Find where the given text appears and provide that cell's center as [x, y] coordinate. 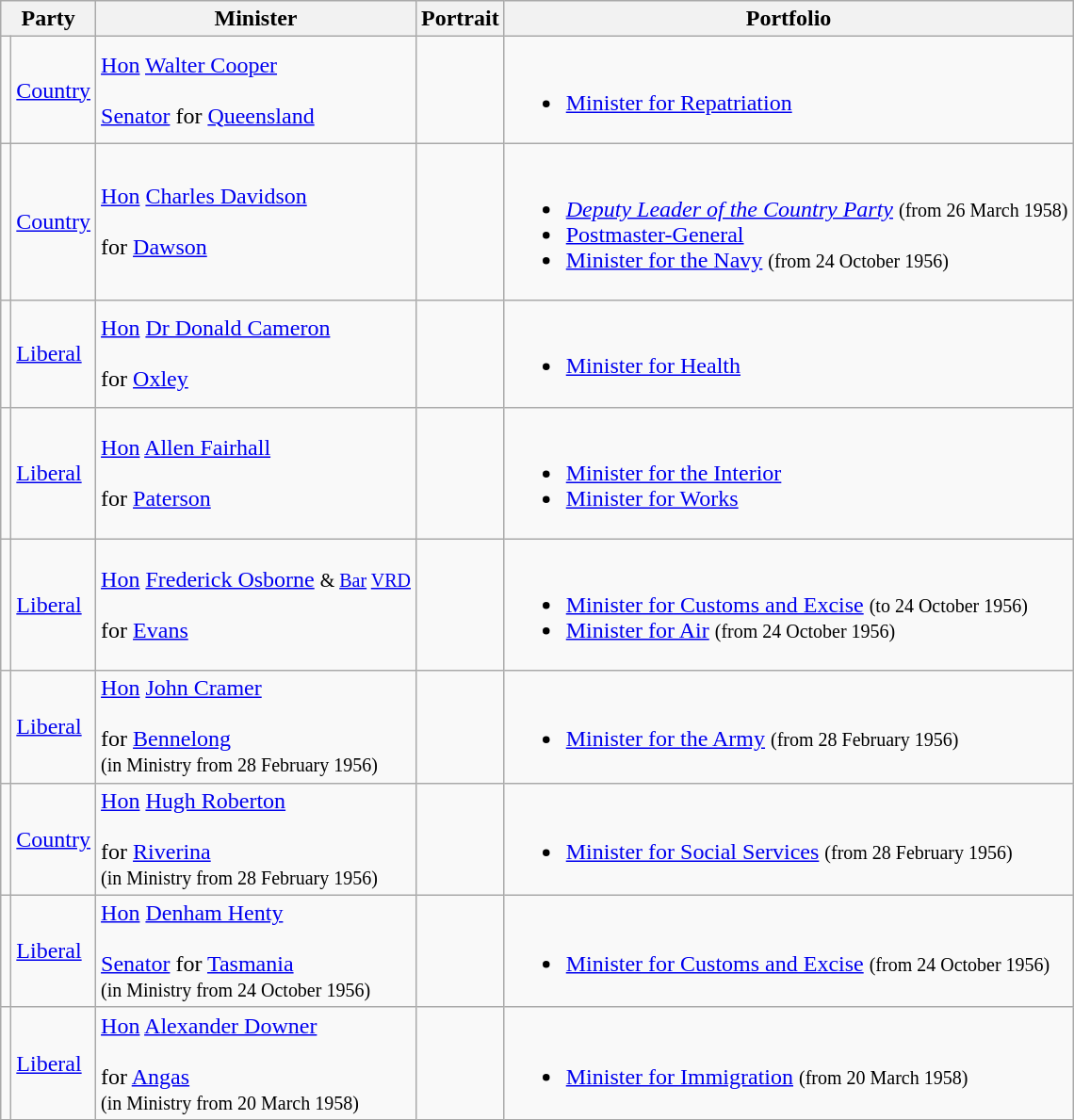
Minister for the InteriorMinister for Works [789, 473]
Minister for Customs and Excise (to 24 October 1956)Minister for Air (from 24 October 1956) [789, 605]
Minister for Immigration (from 20 March 1958) [789, 1063]
Hon Charles Davidson for Dawson [256, 222]
Hon Dr Donald Cameron for Oxley [256, 354]
Party [49, 19]
Hon Walter Cooper Senator for Queensland [256, 90]
Portrait [461, 19]
Hon Alexander Downer for Angas (in Ministry from 20 March 1958) [256, 1063]
Minister [256, 19]
Minister for Customs and Excise (from 24 October 1956) [789, 951]
Minister for the Army (from 28 February 1956) [789, 727]
Hon John Cramer for Bennelong (in Ministry from 28 February 1956) [256, 727]
Minister for Repatriation [789, 90]
Hon Allen Fairhall for Paterson [256, 473]
Deputy Leader of the Country Party (from 26 March 1958)Postmaster-GeneralMinister for the Navy (from 24 October 1956) [789, 222]
Minister for Social Services (from 28 February 1956) [789, 838]
Hon Frederick Osborne & Bar VRD for Evans [256, 605]
Hon Hugh Roberton for Riverina (in Ministry from 28 February 1956) [256, 838]
Portfolio [789, 19]
Hon Denham Henty Senator for Tasmania (in Ministry from 24 October 1956) [256, 951]
Minister for Health [789, 354]
